For the text-containing cell, return its midpoint in (x, y) coordinate format. 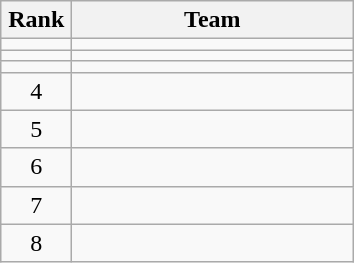
7 (36, 205)
8 (36, 243)
Rank (36, 20)
4 (36, 91)
6 (36, 167)
Team (212, 20)
5 (36, 129)
